Locate the cell with the specified text and output its (x, y) center coordinate. 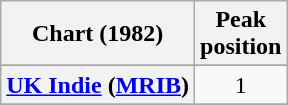
Peakposition (241, 34)
Chart (1982) (98, 34)
1 (241, 85)
UK Indie (MRIB) (98, 85)
